Find where the given text appears and provide that cell's center as [x, y] coordinate. 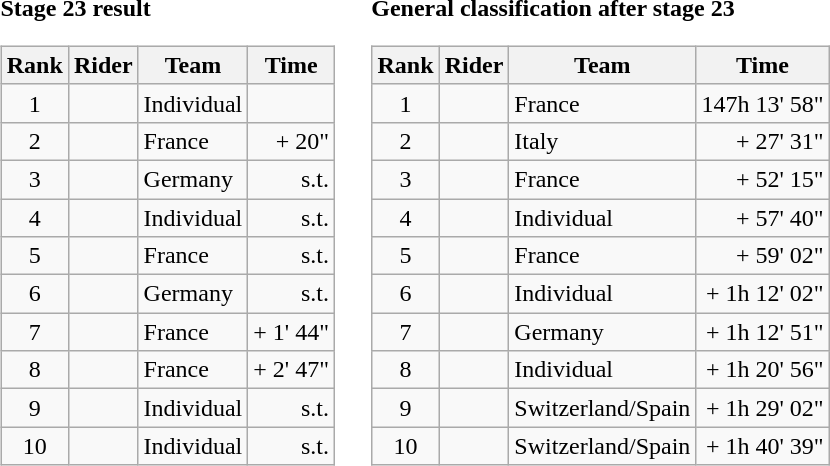
+ 1h 12' 51" [762, 332]
+ 1h 12' 02" [762, 294]
+ 20" [292, 141]
+ 27' 31" [762, 141]
+ 2' 47" [292, 370]
Italy [602, 141]
+ 57' 40" [762, 217]
+ 1h 29' 02" [762, 408]
+ 1h 40' 39" [762, 446]
147h 13' 58" [762, 103]
+ 59' 02" [762, 256]
+ 1h 20' 56" [762, 370]
+ 1' 44" [292, 332]
+ 52' 15" [762, 179]
